Provide the (x, y) coordinate of the cell's center where the given text is located.  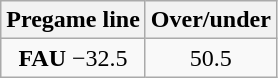
FAU −32.5 (74, 58)
Over/under (210, 20)
50.5 (210, 58)
Pregame line (74, 20)
